Output the [X, Y] coordinate of the center of the cell containing the given text.  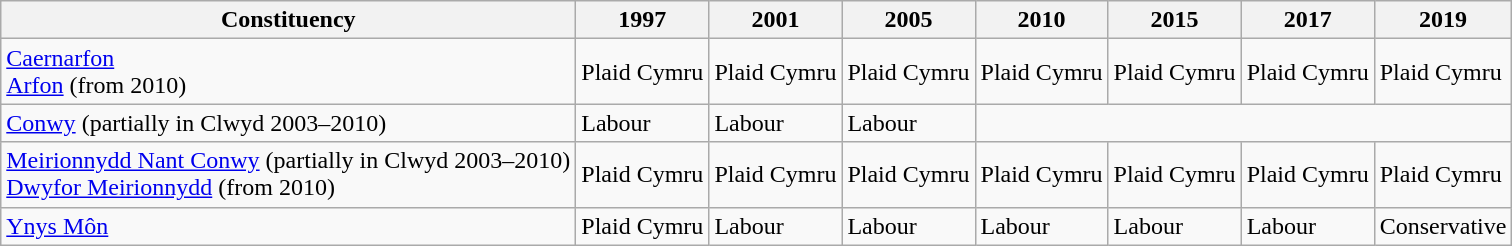
Ynys Môn [288, 226]
2005 [908, 20]
Meirionnydd Nant Conwy (partially in Clwyd 2003–2010)Dwyfor Meirionnydd (from 2010) [288, 174]
Constituency [288, 20]
2010 [1042, 20]
2001 [776, 20]
2015 [1174, 20]
CaernarfonArfon (from 2010) [288, 72]
1997 [642, 20]
2019 [1443, 20]
2017 [1308, 20]
Conservative [1443, 226]
Conwy (partially in Clwyd 2003–2010) [288, 123]
